Determine the (x, y) coordinate at the center of the cell enclosing the given text.  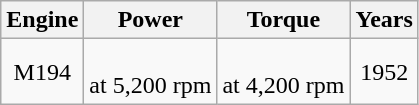
Power (150, 20)
1952 (384, 72)
Engine (42, 20)
Years (384, 20)
at 5,200 rpm (150, 72)
at 4,200 rpm (284, 72)
Torque (284, 20)
M194 (42, 72)
